Capture the cell that displays the provided text and extract its [x, y] central coordinate. 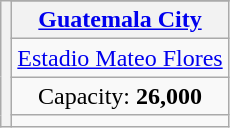
Guatemala City [120, 20]
Capacity: 26,000 [120, 96]
Estadio Mateo Flores [120, 58]
